Scan for the cell matching the given text and deliver its (X, Y) coordinate at center. 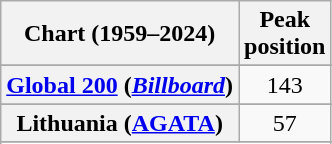
143 (284, 85)
Peakposition (284, 34)
Lithuania (AGATA) (120, 123)
Chart (1959–2024) (120, 34)
Global 200 (Billboard) (120, 85)
57 (284, 123)
